Capture the cell that displays the provided text and extract its (x, y) central coordinate. 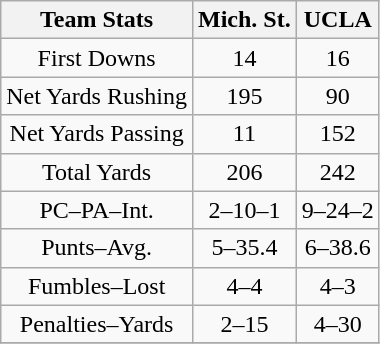
Net Yards Passing (97, 134)
90 (338, 96)
Net Yards Rushing (97, 96)
Team Stats (97, 20)
9–24–2 (338, 210)
2–15 (245, 324)
14 (245, 58)
Mich. St. (245, 20)
Punts–Avg. (97, 248)
242 (338, 172)
16 (338, 58)
5–35.4 (245, 248)
Penalties–Yards (97, 324)
Fumbles–Lost (97, 286)
195 (245, 96)
Total Yards (97, 172)
2–10–1 (245, 210)
4–3 (338, 286)
152 (338, 134)
First Downs (97, 58)
11 (245, 134)
PC–PA–Int. (97, 210)
4–4 (245, 286)
4–30 (338, 324)
206 (245, 172)
6–38.6 (338, 248)
UCLA (338, 20)
